Scan for the cell matching the given text and deliver its [X, Y] coordinate at center. 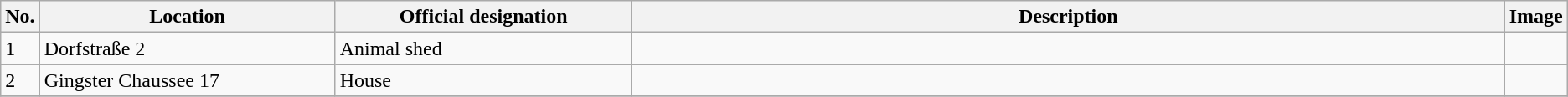
House [483, 80]
Official designation [483, 17]
Image [1536, 17]
Gingster Chaussee 17 [188, 80]
Dorfstraße 2 [188, 48]
Location [188, 17]
Animal shed [483, 48]
No. [20, 17]
1 [20, 48]
2 [20, 80]
Description [1068, 17]
